Search for the cell housing the specified text and yield its [x, y] center coordinate. 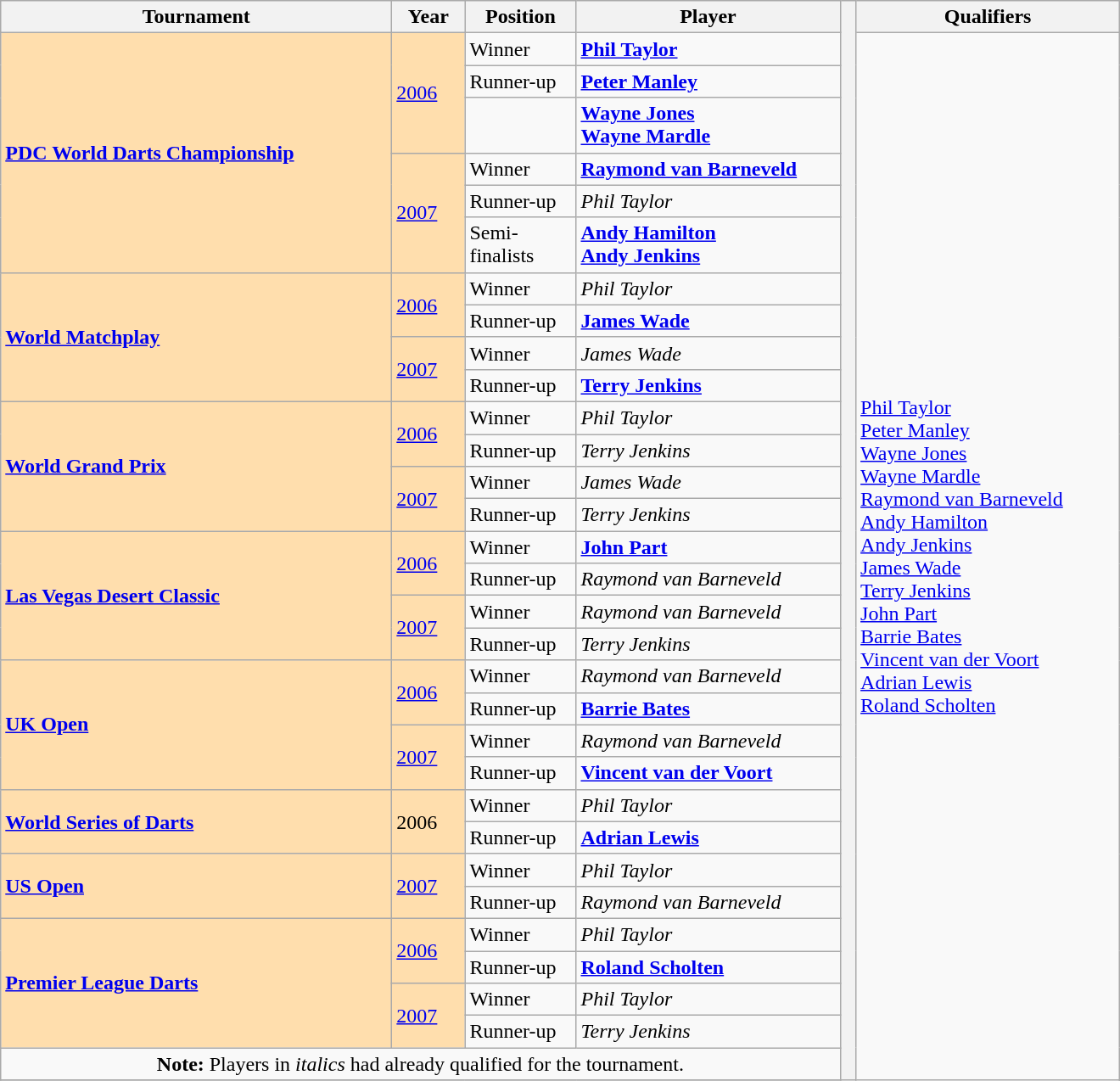
Andy Hamilton Andy Jenkins [708, 244]
Position [521, 17]
Semi-finalists [521, 244]
Las Vegas Desert Classic [197, 596]
World Matchplay [197, 337]
UK Open [197, 725]
Adrian Lewis [708, 837]
Peter Manley [708, 81]
Note: Players in italics had already qualified for the tournament. [421, 1064]
Vincent van der Voort [708, 773]
Barrie Bates [708, 709]
Roland Scholten [708, 966]
PDC World Darts Championship [197, 153]
Wayne Jones Wayne Mardle [708, 126]
Premier League Darts [197, 983]
US Open [197, 886]
John Part [708, 547]
Tournament [197, 17]
Player [708, 17]
Qualifiers [988, 17]
World Grand Prix [197, 466]
Year [428, 17]
World Series of Darts [197, 821]
